Output the [x, y] coordinate of the center of the cell containing the given text.  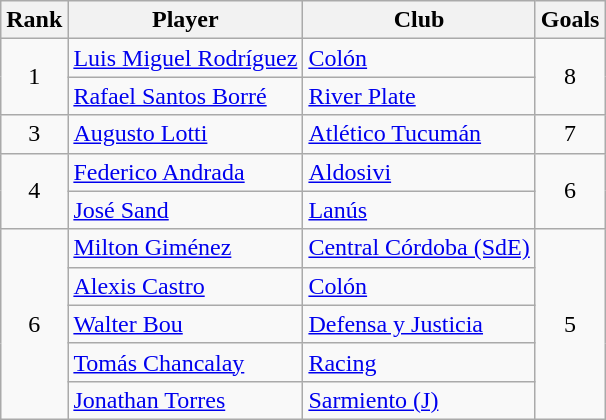
Club [419, 20]
4 [34, 191]
1 [34, 77]
Federico Andrada [186, 172]
Defensa y Justicia [419, 324]
Milton Giménez [186, 248]
Rank [34, 20]
8 [570, 77]
Central Córdoba (SdE) [419, 248]
Aldosivi [419, 172]
Lanús [419, 210]
Walter Bou [186, 324]
Jonathan Torres [186, 400]
Player [186, 20]
Luis Miguel Rodríguez [186, 58]
Goals [570, 20]
3 [34, 134]
Tomás Chancalay [186, 362]
River Plate [419, 96]
Sarmiento (J) [419, 400]
Rafael Santos Borré [186, 96]
7 [570, 134]
Alexis Castro [186, 286]
Augusto Lotti [186, 134]
Racing [419, 362]
José Sand [186, 210]
5 [570, 324]
Atlético Tucumán [419, 134]
